Locate the cell with the specified text and output its (x, y) center coordinate. 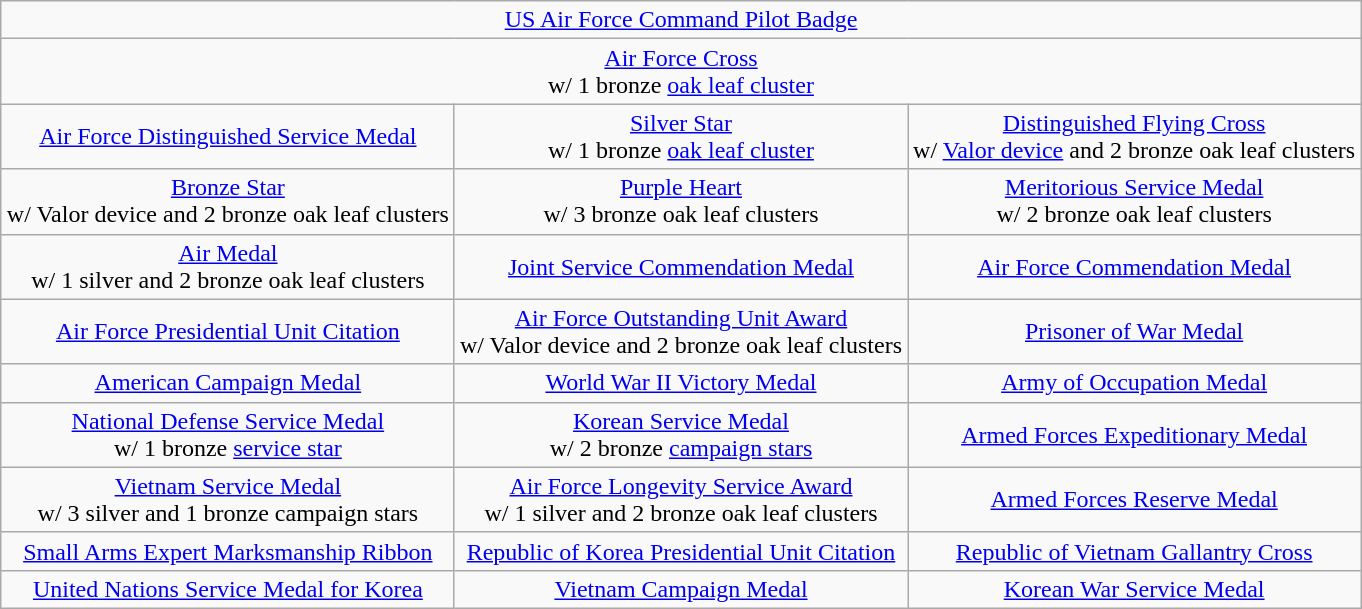
US Air Force Command Pilot Badge (680, 20)
Air Force Distinguished Service Medal (228, 136)
Army of Occupation Medal (1134, 383)
Air Medalw/ 1 silver and 2 bronze oak leaf clusters (228, 266)
Air Force Longevity Service Awardw/ 1 silver and 2 bronze oak leaf clusters (680, 500)
World War II Victory Medal (680, 383)
Air Force Commendation Medal (1134, 266)
Silver Starw/ 1 bronze oak leaf cluster (680, 136)
Republic of Vietnam Gallantry Cross (1134, 551)
Joint Service Commendation Medal (680, 266)
National Defense Service Medalw/ 1 bronze service star (228, 434)
Air Force Presidential Unit Citation (228, 332)
Bronze Starw/ Valor device and 2 bronze oak leaf clusters (228, 202)
Armed Forces Reserve Medal (1134, 500)
Republic of Korea Presidential Unit Citation (680, 551)
Korean War Service Medal (1134, 589)
Purple Heartw/ 3 bronze oak leaf clusters (680, 202)
Vietnam Campaign Medal (680, 589)
Armed Forces Expeditionary Medal (1134, 434)
Korean Service Medalw/ 2 bronze campaign stars (680, 434)
Small Arms Expert Marksmanship Ribbon (228, 551)
American Campaign Medal (228, 383)
Prisoner of War Medal (1134, 332)
Distinguished Flying Crossw/ Valor device and 2 bronze oak leaf clusters (1134, 136)
Air Force Outstanding Unit Awardw/ Valor device and 2 bronze oak leaf clusters (680, 332)
Vietnam Service Medalw/ 3 silver and 1 bronze campaign stars (228, 500)
United Nations Service Medal for Korea (228, 589)
Meritorious Service Medalw/ 2 bronze oak leaf clusters (1134, 202)
Air Force Crossw/ 1 bronze oak leaf cluster (680, 72)
